Provide the (x, y) coordinate of the cell's center where the given text is located.  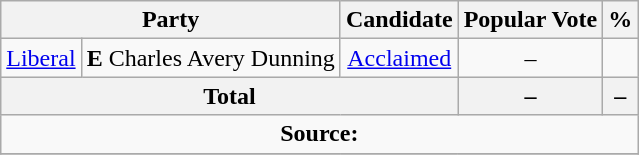
Party (171, 20)
E Charles Avery Dunning (210, 58)
Total (230, 96)
Acclaimed (399, 58)
% (620, 20)
Source: (320, 134)
Candidate (399, 20)
Liberal (41, 58)
Popular Vote (530, 20)
